Scan for the cell matching the given text and deliver its (X, Y) coordinate at center. 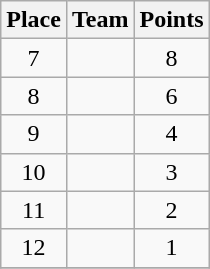
4 (172, 134)
9 (34, 134)
11 (34, 210)
12 (34, 248)
10 (34, 172)
2 (172, 210)
7 (34, 58)
Place (34, 20)
Team (100, 20)
Points (172, 20)
6 (172, 96)
1 (172, 248)
3 (172, 172)
